Find where the given text appears and provide that cell's center as [X, Y] coordinate. 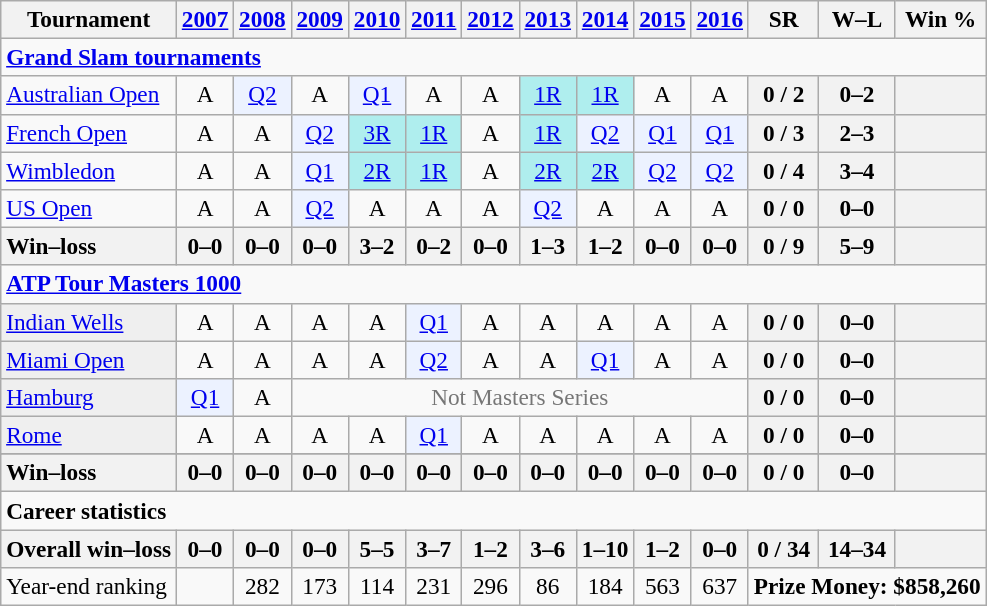
1–10 [604, 548]
86 [548, 586]
Overall win–loss [89, 548]
184 [604, 586]
5–5 [376, 548]
563 [662, 586]
Prize Money: $858,260 [867, 586]
Hamburg [89, 397]
US Open [89, 208]
SR [784, 19]
14–34 [857, 548]
0 / 9 [784, 246]
3R [376, 133]
0 / 4 [784, 170]
Miami Open [89, 359]
3–4 [857, 170]
2–3 [857, 133]
0 / 34 [784, 548]
Win % [940, 19]
Tournament [89, 19]
282 [262, 586]
173 [320, 586]
637 [720, 586]
3–6 [548, 548]
5–9 [857, 246]
2016 [720, 19]
2010 [376, 19]
0 / 3 [784, 133]
0 / 2 [784, 95]
2011 [434, 19]
French Open [89, 133]
114 [376, 586]
1–3 [548, 246]
Australian Open [89, 95]
3–7 [434, 548]
296 [490, 586]
Grand Slam tournaments [494, 57]
Not Masters Series [520, 397]
W–L [857, 19]
2013 [548, 19]
2014 [604, 19]
Wimbledon [89, 170]
3–2 [376, 246]
2007 [204, 19]
2008 [262, 19]
Career statistics [494, 510]
Year-end ranking [89, 586]
2012 [490, 19]
Rome [89, 435]
231 [434, 586]
2009 [320, 19]
ATP Tour Masters 1000 [494, 284]
2015 [662, 19]
Indian Wells [89, 322]
